Provide the [x, y] coordinate of the cell's center where the given text is located.  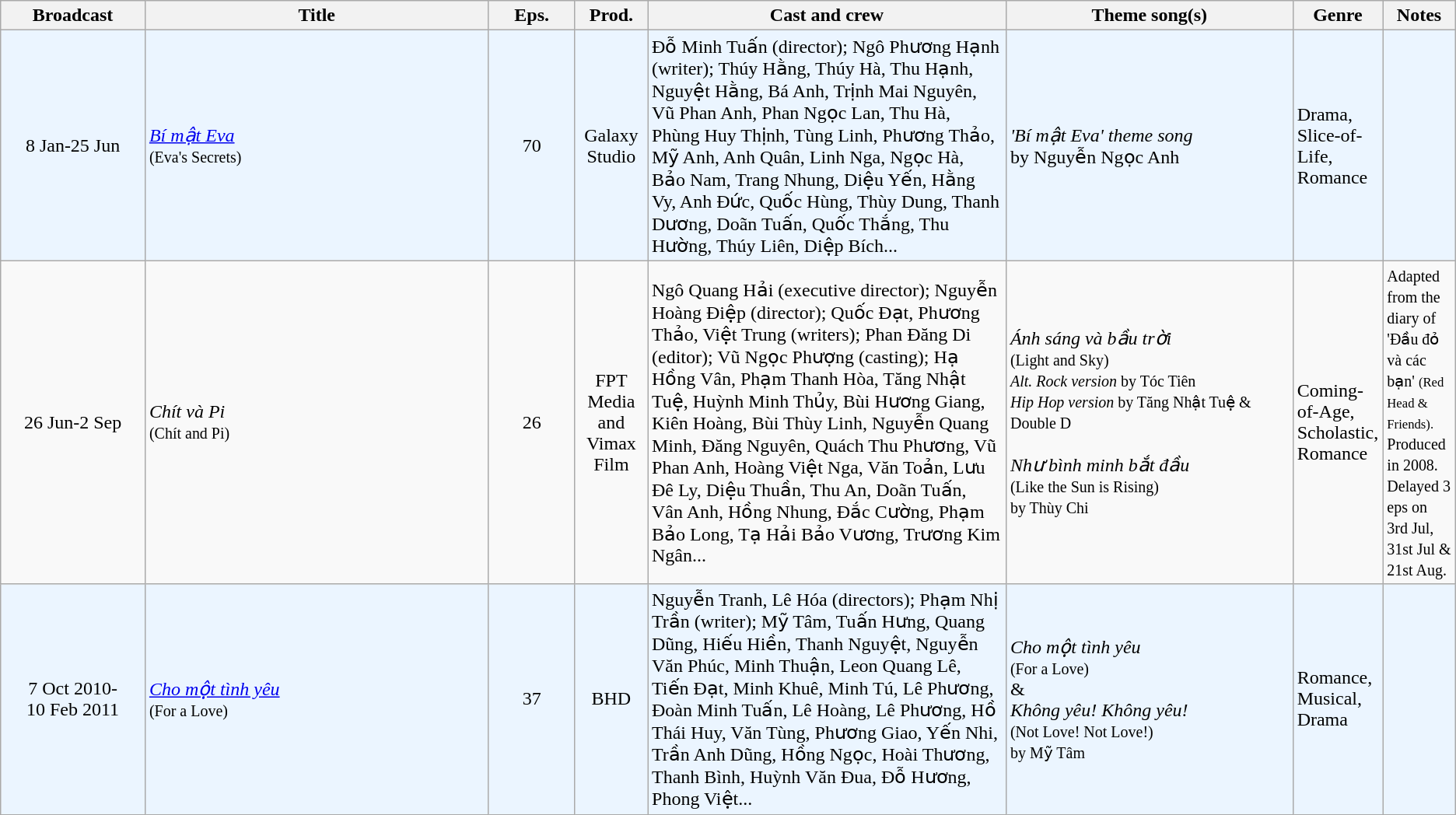
Cho một tình yêu (For a Love)&Không yêu! Không yêu! (Not Love! Not Love!)by Mỹ Tâm [1150, 699]
Genre [1338, 16]
Galaxy Studio [611, 145]
26 [532, 422]
Bí mật Eva (Eva's Secrets) [317, 145]
BHD [611, 699]
26 Jun-2 Sep [73, 422]
Adapted from the diary of 'Đầu đỏ và các bạn' (Red Head & Friends).Produced in 2008.Delayed 3 eps on 3rd Jul, 31st Jul & 21st Aug. [1419, 422]
Title [317, 16]
7 Oct 2010-10 Feb 2011 [73, 699]
Theme song(s) [1150, 16]
70 [532, 145]
Notes [1419, 16]
Drama, Slice-of-Life, Romance [1338, 145]
37 [532, 699]
Cast and crew [826, 16]
Coming-of-Age, Scholastic, Romance [1338, 422]
'Bí mật Eva' theme song by Nguyễn Ngọc Anh [1150, 145]
Eps. [532, 16]
Cho một tình yêu (For a Love) [317, 699]
Broadcast [73, 16]
Chít và Pi (Chít and Pi) [317, 422]
8 Jan-25 Jun [73, 145]
FPT MediaandVimax Film [611, 422]
Prod. [611, 16]
Romance, Musical, Drama [1338, 699]
